Return the (x, y) coordinate for the center point of the cell that contains the specified text.  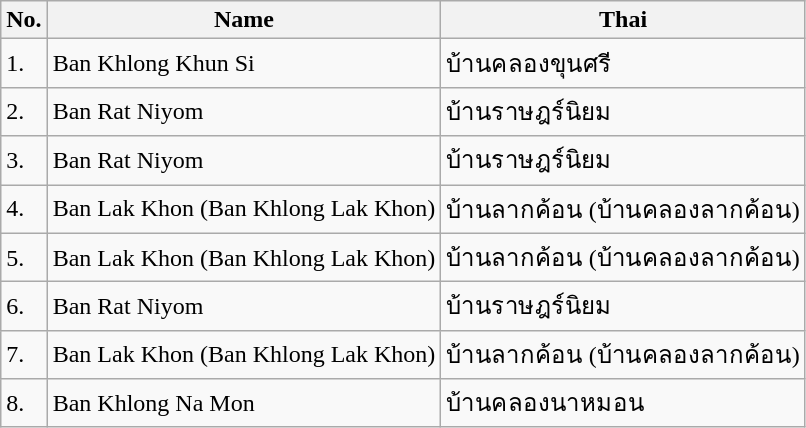
3. (24, 160)
Name (244, 20)
6. (24, 306)
Ban Khlong Khun Si (244, 64)
5. (24, 258)
No. (24, 20)
4. (24, 208)
Ban Khlong Na Mon (244, 404)
8. (24, 404)
7. (24, 354)
บ้านคลองขุนศรี (624, 64)
1. (24, 64)
บ้านคลองนาหมอน (624, 404)
2. (24, 112)
Thai (624, 20)
